Return the [X, Y] coordinate for the center point of the cell that contains the specified text.  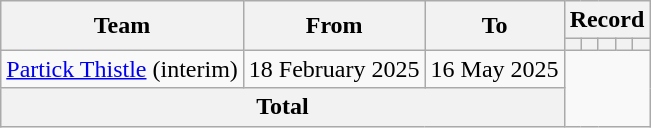
Team [122, 26]
Partick Thistle (interim) [122, 69]
Record [607, 20]
16 May 2025 [494, 69]
18 February 2025 [334, 69]
From [334, 26]
Total [282, 107]
To [494, 26]
